Extract the [x, y] coordinate from the center of the cell holding the provided text.  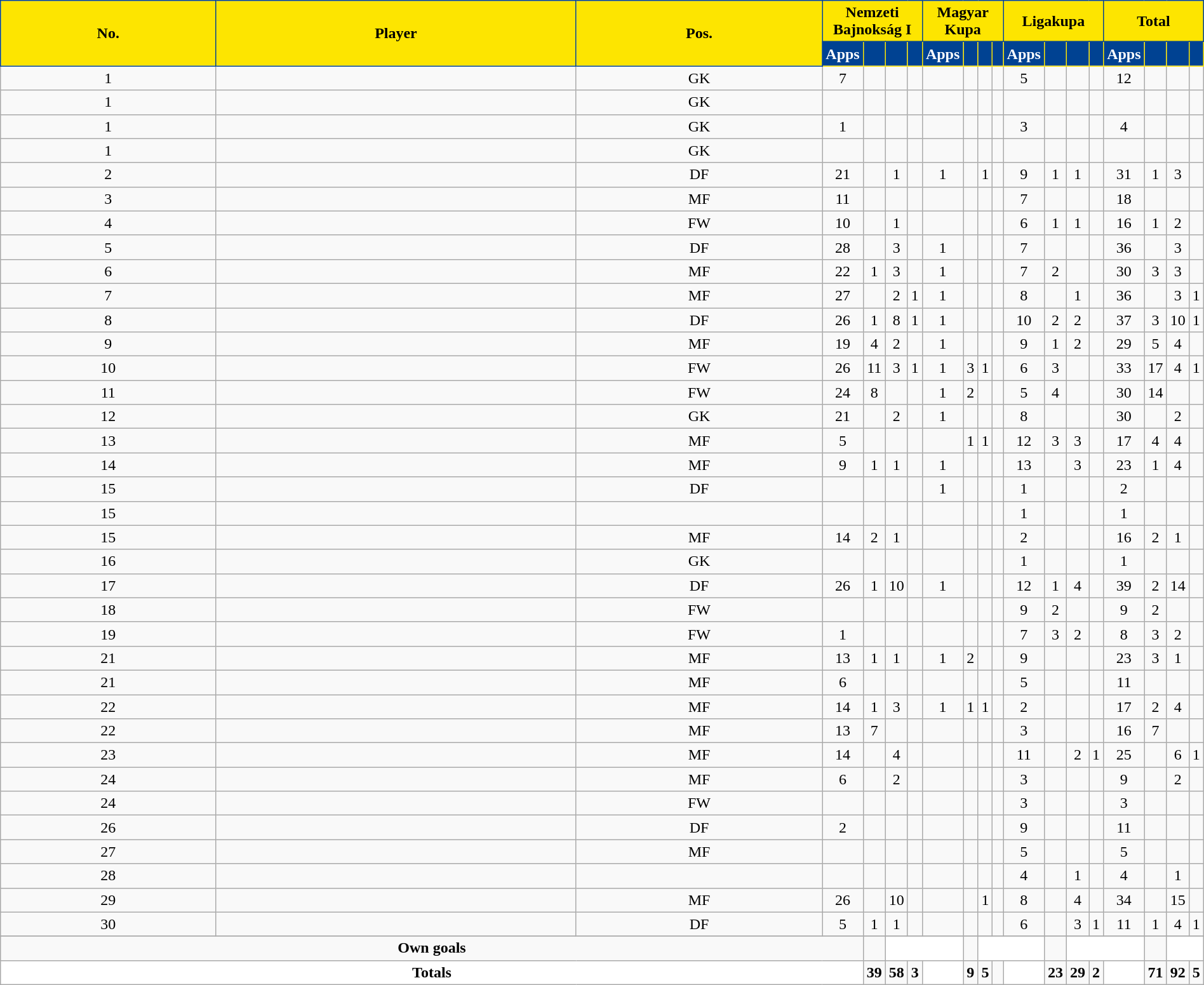
34 [1124, 900]
31 [1124, 175]
Own goals [432, 948]
No. [108, 33]
Pos. [699, 33]
Magyar Kupa [963, 22]
Nemzeti Bajnokság I [873, 22]
Player [396, 33]
92 [1177, 972]
Totals [432, 972]
Ligakupa [1053, 22]
58 [897, 972]
37 [1124, 319]
33 [1124, 368]
71 [1156, 972]
25 [1124, 755]
Total [1154, 22]
